Locate the cell with the specified text and output its [x, y] center coordinate. 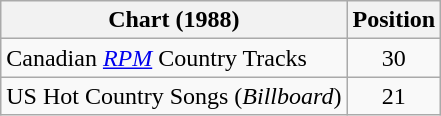
Position [394, 20]
21 [394, 96]
Chart (1988) [174, 20]
Canadian RPM Country Tracks [174, 58]
US Hot Country Songs (Billboard) [174, 96]
30 [394, 58]
